Detect which cell encompasses the target text, then output its (X, Y) center coordinate. 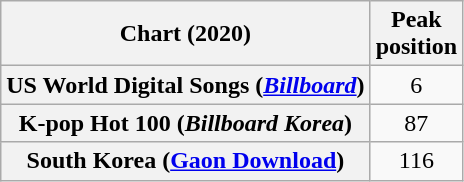
Peakposition (416, 34)
116 (416, 161)
US World Digital Songs (Billboard) (186, 85)
South Korea (Gaon Download) (186, 161)
87 (416, 123)
K-pop Hot 100 (Billboard Korea) (186, 123)
Chart (2020) (186, 34)
6 (416, 85)
